Pinpoint the cell where the given text exists, returning its (x, y) midpoint coordinate. 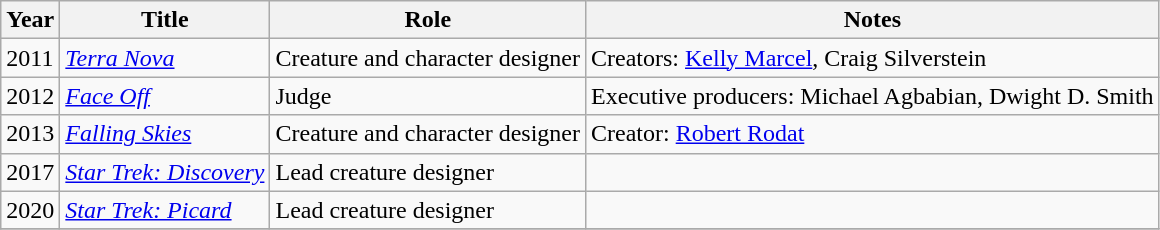
Creator: Robert Rodat (873, 134)
2011 (30, 58)
Falling Skies (165, 134)
Creators: Kelly Marcel, Craig Silverstein (873, 58)
Face Off (165, 96)
Role (428, 20)
2017 (30, 172)
Terra Nova (165, 58)
Star Trek: Picard (165, 210)
Star Trek: Discovery (165, 172)
2012 (30, 96)
2013 (30, 134)
Executive producers: Michael Agbabian, Dwight D. Smith (873, 96)
Year (30, 20)
Judge (428, 96)
Title (165, 20)
Notes (873, 20)
2020 (30, 210)
